From the cell containing the given text, extract its center point as (X, Y) coordinate. 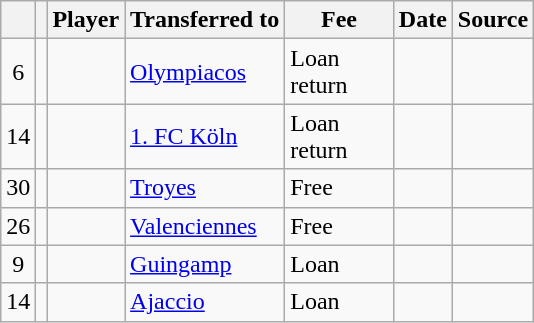
Transferred to (205, 20)
Ajaccio (205, 302)
Player (86, 20)
9 (18, 264)
26 (18, 226)
30 (18, 188)
Date (422, 20)
Troyes (205, 188)
Guingamp (205, 264)
Source (492, 20)
1. FC Köln (205, 136)
Fee (340, 20)
Valenciennes (205, 226)
Olympiacos (205, 72)
6 (18, 72)
